Output the (X, Y) coordinate of the center of the cell containing the given text.  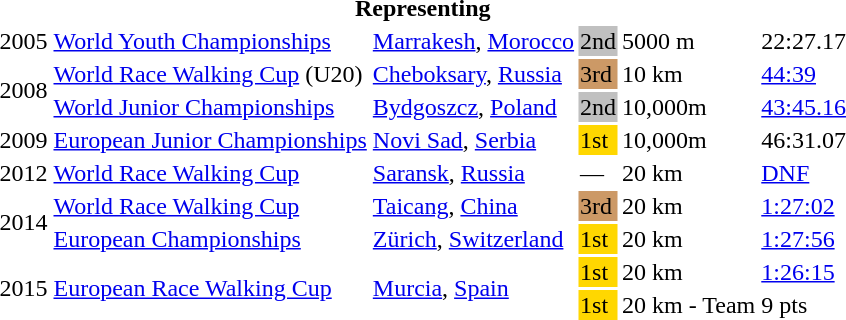
5000 m (689, 41)
Bydgoszcz, Poland (473, 107)
World Race Walking Cup (U20) (210, 74)
Marrakesh, Morocco (473, 41)
European Junior Championships (210, 140)
Zürich, Switzerland (473, 239)
20 km - Team (689, 305)
Cheboksary, Russia (473, 74)
Novi Sad, Serbia (473, 140)
— (598, 173)
Taicang, China (473, 206)
World Junior Championships (210, 107)
World Youth Championships (210, 41)
Murcia, Spain (473, 288)
Saransk, Russia (473, 173)
European Championships (210, 239)
10 km (689, 74)
European Race Walking Cup (210, 288)
